Search for the cell housing the specified text and yield its (x, y) center coordinate. 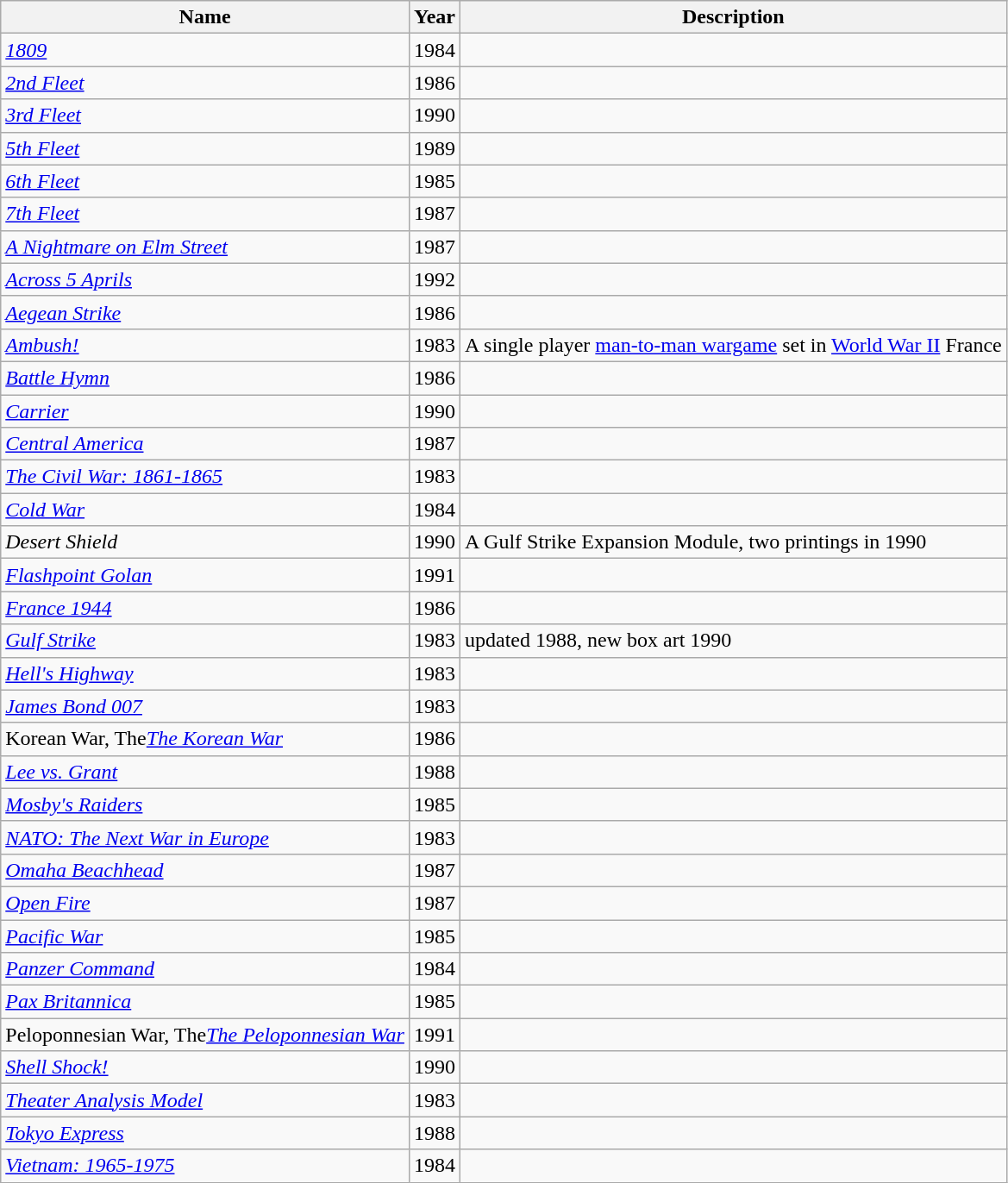
5th Fleet (205, 148)
A Gulf Strike Expansion Module, two printings in 1990 (734, 542)
A single player man-to-man wargame set in World War II France (734, 345)
Peloponnesian War, TheThe Peloponnesian War (205, 1035)
Panzer Command (205, 969)
2nd Fleet (205, 83)
Cold War (205, 510)
7th Fleet (205, 214)
Gulf Strike (205, 641)
Desert Shield (205, 542)
Year (435, 17)
3rd Fleet (205, 116)
Pax Britannica (205, 1002)
James Bond 007 (205, 706)
updated 1988, new box art 1990 (734, 641)
Theater Analysis Model (205, 1100)
1992 (435, 279)
Open Fire (205, 903)
NATO: The Next War in Europe (205, 837)
Name (205, 17)
1989 (435, 148)
Mosby's Raiders (205, 804)
Lee vs. Grant (205, 772)
Pacific War (205, 936)
Central America (205, 444)
The Civil War: 1861-1865 (205, 477)
Battle Hymn (205, 378)
1809 (205, 50)
A Nightmare on Elm Street (205, 247)
Flashpoint Golan (205, 575)
Tokyo Express (205, 1133)
Vietnam: 1965-1975 (205, 1166)
France 1944 (205, 608)
Carrier (205, 411)
Across 5 Aprils (205, 279)
Hell's Highway (205, 673)
Omaha Beachhead (205, 870)
6th Fleet (205, 181)
Ambush! (205, 345)
Description (734, 17)
Shell Shock! (205, 1067)
Aegean Strike (205, 312)
Korean War, TheThe Korean War (205, 739)
